For the text-containing cell, return its midpoint in [x, y] coordinate format. 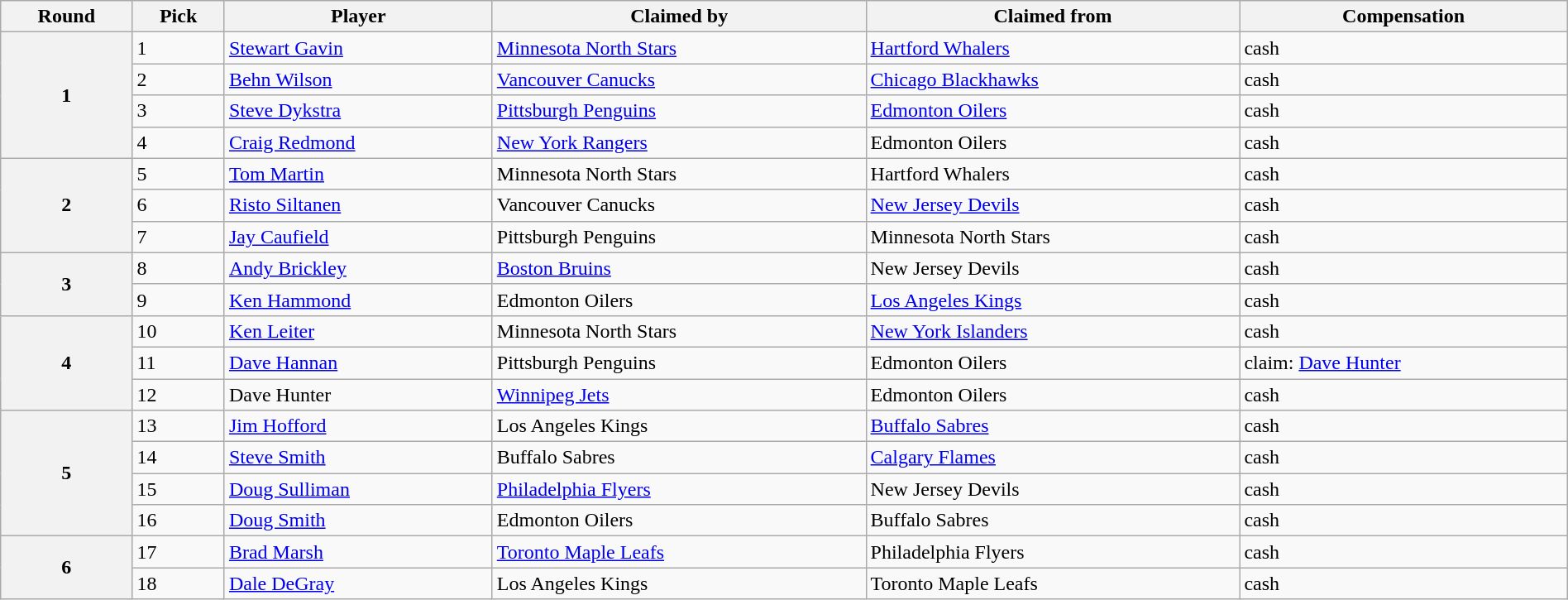
Steve Dykstra [358, 111]
Jay Caufield [358, 237]
Dale DeGray [358, 583]
Pick [179, 17]
16 [179, 521]
8 [179, 268]
New York Islanders [1053, 331]
Steve Smith [358, 458]
Calgary Flames [1053, 458]
18 [179, 583]
10 [179, 331]
Round [66, 17]
Jim Hofford [358, 426]
9 [179, 300]
Ken Leiter [358, 331]
Dave Hunter [358, 395]
Dave Hannan [358, 362]
Compensation [1403, 17]
13 [179, 426]
Behn Wilson [358, 79]
Risto Siltanen [358, 205]
Craig Redmond [358, 142]
15 [179, 489]
14 [179, 458]
Claimed from [1053, 17]
Boston Bruins [679, 268]
Brad Marsh [358, 552]
Doug Smith [358, 521]
12 [179, 395]
Andy Brickley [358, 268]
claim: Dave Hunter [1403, 362]
Doug Sulliman [358, 489]
7 [179, 237]
Player [358, 17]
Tom Martin [358, 174]
Claimed by [679, 17]
Winnipeg Jets [679, 395]
Ken Hammond [358, 300]
17 [179, 552]
11 [179, 362]
Stewart Gavin [358, 48]
Chicago Blackhawks [1053, 79]
New York Rangers [679, 142]
